Pinpoint the cell where the given text exists, returning its (X, Y) midpoint coordinate. 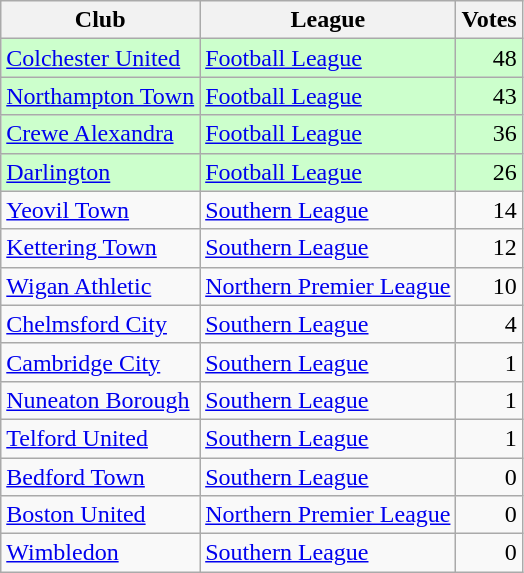
League (328, 20)
Boston United (100, 515)
Northampton Town (100, 96)
Club (100, 20)
Votes (489, 20)
Cambridge City (100, 362)
14 (489, 210)
26 (489, 172)
Bedford Town (100, 477)
Chelmsford City (100, 324)
Wigan Athletic (100, 286)
Colchester United (100, 58)
10 (489, 286)
12 (489, 248)
Crewe Alexandra (100, 134)
Kettering Town (100, 248)
43 (489, 96)
Wimbledon (100, 553)
Telford United (100, 438)
48 (489, 58)
Yeovil Town (100, 210)
Darlington (100, 172)
Nuneaton Borough (100, 400)
4 (489, 324)
36 (489, 134)
